Identify which cell holds the provided text, then report its [X, Y] central coordinate. 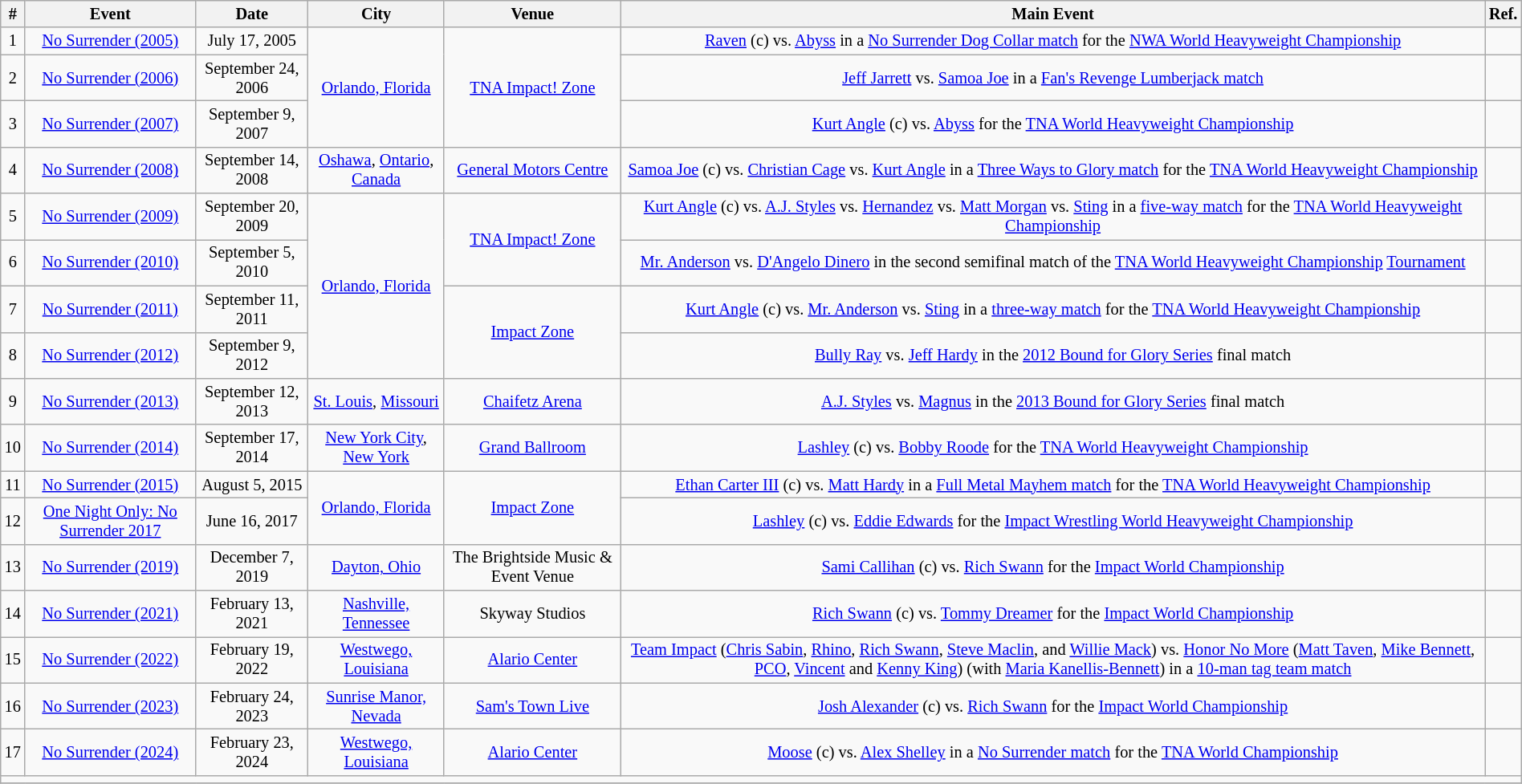
6 [13, 262]
August 5, 2015 [252, 485]
No Surrender (2006) [111, 78]
11 [13, 485]
14 [13, 614]
Venue [532, 14]
Date [252, 14]
June 16, 2017 [252, 521]
City [376, 14]
No Surrender (2022) [111, 660]
February 13, 2021 [252, 614]
December 7, 2019 [252, 567]
September 12, 2013 [252, 401]
5 [13, 217]
One Night Only: No Surrender 2017 [111, 521]
Nashville, Tennessee [376, 614]
No Surrender (2008) [111, 170]
No Surrender (2024) [111, 752]
St. Louis, Missouri [376, 401]
No Surrender (2009) [111, 217]
September 11, 2011 [252, 309]
No Surrender (2023) [111, 706]
3 [13, 124]
February 23, 2024 [252, 752]
Chaifetz Arena [532, 401]
No Surrender (2005) [111, 41]
Rich Swann (c) vs. Tommy Dreamer for the Impact World Championship [1053, 614]
No Surrender (2012) [111, 355]
September 5, 2010 [252, 262]
September 20, 2009 [252, 217]
Sunrise Manor, Nevada [376, 706]
Samoa Joe (c) vs. Christian Cage vs. Kurt Angle in a Three Ways to Glory match for the TNA World Heavyweight Championship [1053, 170]
No Surrender (2011) [111, 309]
July 17, 2005 [252, 41]
Grand Ballroom [532, 448]
September 14, 2008 [252, 170]
A.J. Styles vs. Magnus in the 2013 Bound for Glory Series final match [1053, 401]
10 [13, 448]
# [13, 14]
15 [13, 660]
No Surrender (2013) [111, 401]
Bully Ray vs. Jeff Hardy in the 2012 Bound for Glory Series final match [1053, 355]
The Brightside Music & Event Venue [532, 567]
13 [13, 567]
Kurt Angle (c) vs. Mr. Anderson vs. Sting in a three-way match for the TNA World Heavyweight Championship [1053, 309]
17 [13, 752]
Dayton, Ohio [376, 567]
Moose (c) vs. Alex Shelley in a No Surrender match for the TNA World Championship [1053, 752]
Ref. [1503, 14]
Lashley (c) vs. Bobby Roode for the TNA World Heavyweight Championship [1053, 448]
Ethan Carter III (c) vs. Matt Hardy in a Full Metal Mayhem match for the TNA World Heavyweight Championship [1053, 485]
Josh Alexander (c) vs. Rich Swann for the Impact World Championship [1053, 706]
Main Event [1053, 14]
New York City, New York [376, 448]
Skyway Studios [532, 614]
12 [13, 521]
September 17, 2014 [252, 448]
4 [13, 170]
No Surrender (2015) [111, 485]
Mr. Anderson vs. D'Angelo Dinero in the second semifinal match of the TNA World Heavyweight Championship Tournament [1053, 262]
Raven (c) vs. Abyss in a No Surrender Dog Collar match for the NWA World Heavyweight Championship [1053, 41]
Kurt Angle (c) vs. Abyss for the TNA World Heavyweight Championship [1053, 124]
September 24, 2006 [252, 78]
Event [111, 14]
September 9, 2012 [252, 355]
9 [13, 401]
16 [13, 706]
Lashley (c) vs. Eddie Edwards for the Impact Wrestling World Heavyweight Championship [1053, 521]
Sam's Town Live [532, 706]
No Surrender (2019) [111, 567]
No Surrender (2021) [111, 614]
7 [13, 309]
No Surrender (2007) [111, 124]
Oshawa, Ontario, Canada [376, 170]
February 24, 2023 [252, 706]
General Motors Centre [532, 170]
2 [13, 78]
Jeff Jarrett vs. Samoa Joe in a Fan's Revenge Lumberjack match [1053, 78]
No Surrender (2014) [111, 448]
Sami Callihan (c) vs. Rich Swann for the Impact World Championship [1053, 567]
Kurt Angle (c) vs. A.J. Styles vs. Hernandez vs. Matt Morgan vs. Sting in a five-way match for the TNA World Heavyweight Championship [1053, 217]
1 [13, 41]
8 [13, 355]
September 9, 2007 [252, 124]
February 19, 2022 [252, 660]
No Surrender (2010) [111, 262]
